Determine the (x, y) coordinate at the center of the cell enclosing the given text.  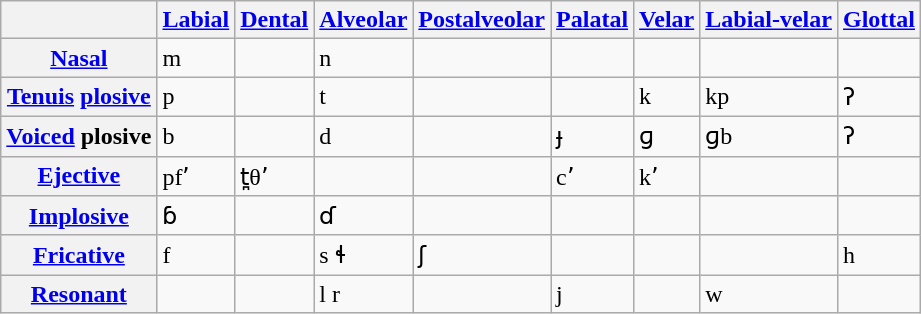
j (592, 294)
Palatal (592, 20)
ʃ (482, 255)
Nasal (79, 58)
Implosive (79, 216)
Glottal (878, 20)
ɟ (592, 136)
Voiced plosive (79, 136)
Fricative (79, 255)
Ejective (79, 176)
f (196, 255)
ɡb (769, 136)
Alveolar (364, 20)
k (667, 97)
ɡ (667, 136)
cʼ (592, 176)
ɗ (364, 216)
Velar (667, 20)
s ɬ (364, 255)
b (196, 136)
h (878, 255)
n (364, 58)
kp (769, 97)
t (364, 97)
d (364, 136)
Tenuis plosive (79, 97)
kʼ (667, 176)
Postalveolar (482, 20)
Labial (196, 20)
l r (364, 294)
ɓ (196, 216)
p (196, 97)
pfʼ (196, 176)
Labial-velar (769, 20)
t̪θʼ (274, 176)
w (769, 294)
Resonant (79, 294)
m (196, 58)
Dental (274, 20)
